Search for the cell housing the specified text and yield its (x, y) center coordinate. 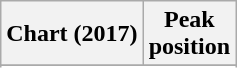
Chart (2017) (72, 34)
Peakposition (189, 34)
